Extract the (x, y) coordinate from the center of the cell holding the provided text.  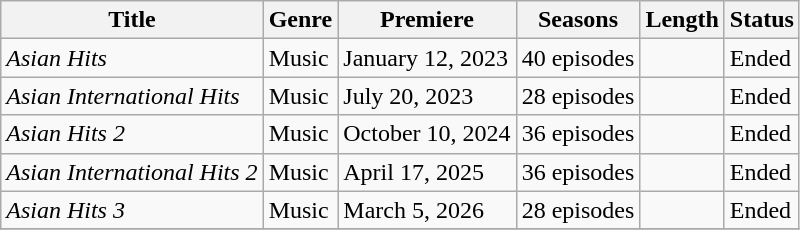
Length (682, 20)
Title (132, 20)
March 5, 2026 (427, 210)
Asian Hits 2 (132, 134)
July 20, 2023 (427, 96)
40 episodes (578, 58)
Asian International Hits 2 (132, 172)
April 17, 2025 (427, 172)
Genre (300, 20)
Asian Hits (132, 58)
Status (762, 20)
January 12, 2023 (427, 58)
Premiere (427, 20)
October 10, 2024 (427, 134)
Asian Hits 3 (132, 210)
Asian International Hits (132, 96)
Seasons (578, 20)
